Provide the [x, y] coordinate of the cell's center where the given text is located.  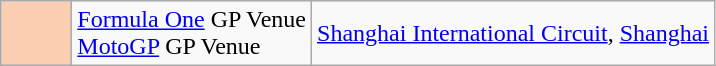
Formula One GP VenueMotoGP GP Venue [192, 34]
Shanghai International Circuit, Shanghai [514, 34]
